Detect which cell encompasses the target text, then output its (x, y) center coordinate. 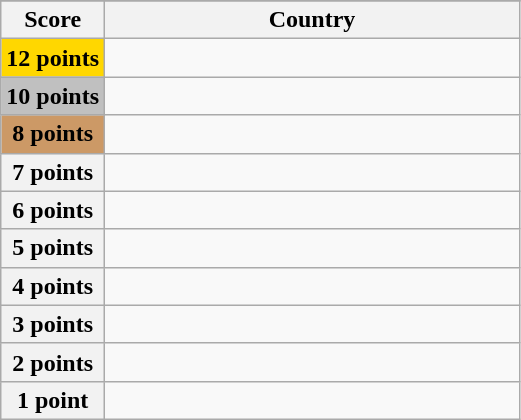
8 points (53, 134)
Score (53, 20)
10 points (53, 96)
5 points (53, 248)
12 points (53, 58)
3 points (53, 324)
7 points (53, 172)
4 points (53, 286)
6 points (53, 210)
Country (312, 20)
2 points (53, 362)
1 point (53, 400)
